Pinpoint the cell where the given text exists, returning its (X, Y) midpoint coordinate. 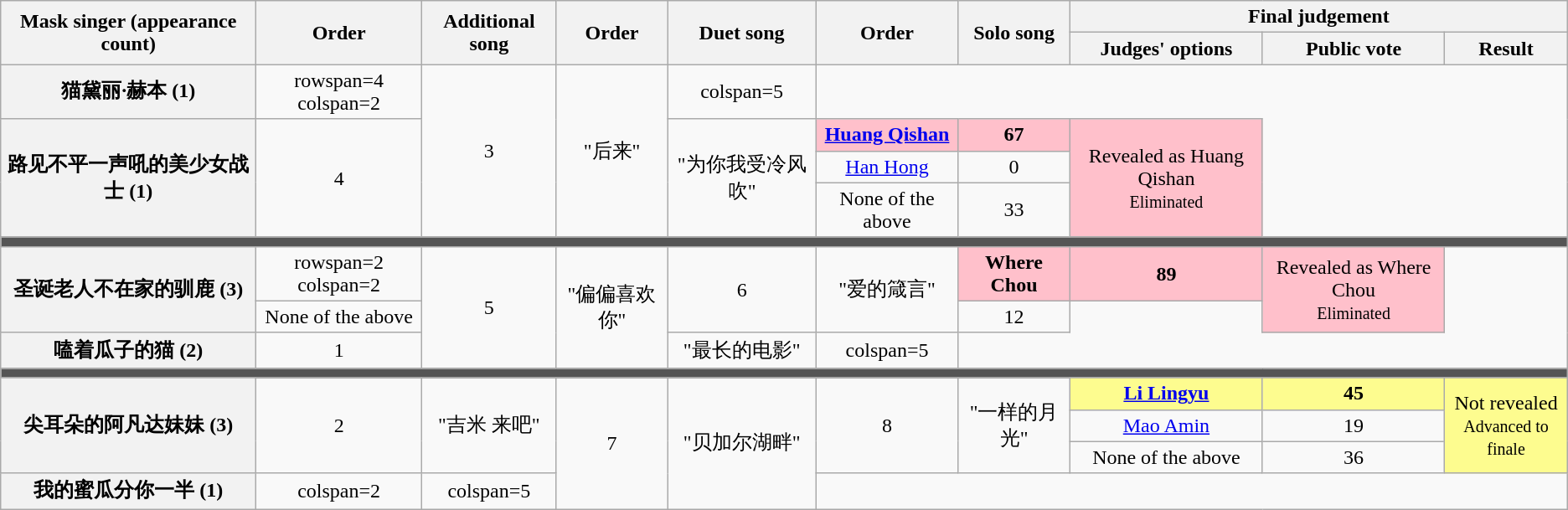
8 (886, 425)
Public vote (1354, 49)
Mask singer (appearance count) (129, 33)
rowspan=4 colspan=2 (339, 92)
2 (339, 425)
Final judgement (1318, 17)
猫黛丽·赫本 (1) (129, 92)
Additional song (489, 33)
7 (611, 444)
Mao Amin (1166, 425)
12 (1014, 317)
"后来" (611, 151)
36 (1354, 457)
路见不平一声吼的美少女战士 (1) (129, 178)
"最长的电影" (742, 350)
colspan=2 (339, 491)
"为你我受冷风吹" (742, 178)
Li Lingyu (1166, 394)
Han Hong (886, 167)
Not revealedAdvanced to finale (1506, 425)
"贝加尔湖畔" (742, 444)
Duet song (742, 33)
Solo song (1014, 33)
"偏偏喜欢你" (611, 307)
4 (339, 178)
1 (339, 350)
Judges' options (1166, 49)
33 (1014, 209)
0 (1014, 167)
Result (1506, 49)
我的蜜瓜分你一半 (1) (129, 491)
5 (489, 307)
嗑着瓜子的猫 (2) (129, 350)
Huang Qishan (886, 135)
89 (1166, 273)
尖耳朵的阿凡达妹妹 (3) (129, 425)
Revealed as Huang QishanEliminated (1166, 178)
Where Chou (1014, 273)
Revealed as Where ChouEliminated (1354, 290)
"吉米 来吧" (489, 425)
67 (1014, 135)
3 (489, 151)
rowspan=2 colspan=2 (339, 273)
圣诞老人不在家的驯鹿 (3) (129, 290)
45 (1354, 394)
6 (742, 290)
"爱的箴言" (886, 290)
19 (1354, 425)
"一样的月光" (1014, 425)
